Return the (x, y) coordinate for the center point of the cell that contains the specified text.  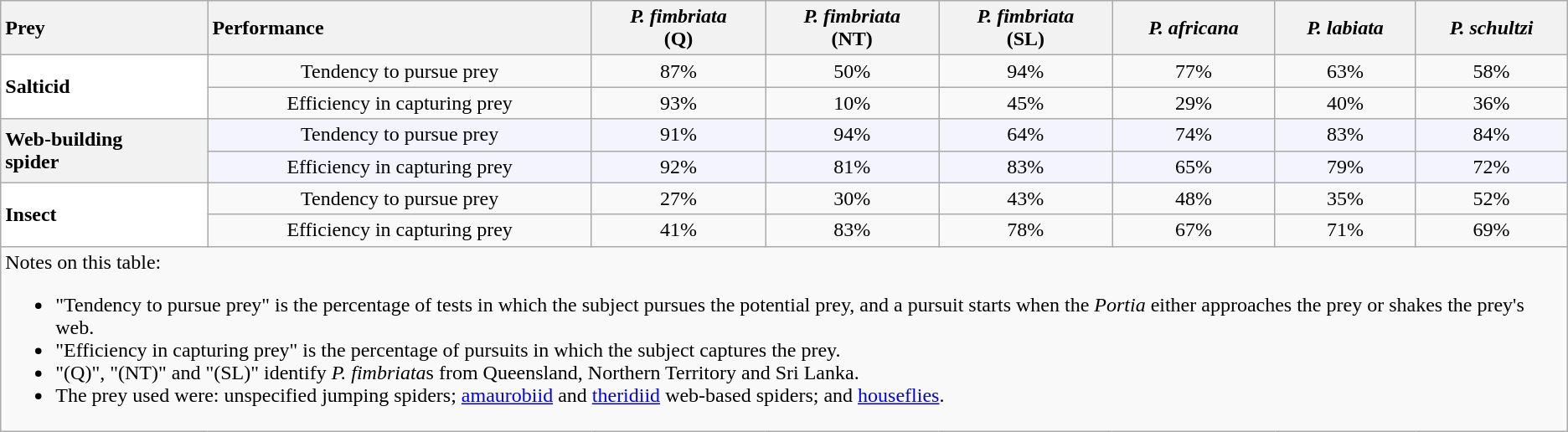
P. fimbriata(SL) (1025, 28)
77% (1194, 71)
72% (1491, 167)
74% (1194, 135)
P. africana (1194, 28)
58% (1491, 71)
52% (1491, 198)
Performance (400, 28)
P. labiata (1345, 28)
29% (1194, 103)
27% (678, 198)
81% (853, 167)
30% (853, 198)
P. schultzi (1491, 28)
69% (1491, 230)
91% (678, 135)
36% (1491, 103)
Salticid (104, 87)
41% (678, 230)
43% (1025, 198)
45% (1025, 103)
93% (678, 103)
63% (1345, 71)
84% (1491, 135)
Web-buildingspider (104, 151)
P. fimbriata(Q) (678, 28)
P. fimbriata(NT) (853, 28)
78% (1025, 230)
92% (678, 167)
10% (853, 103)
50% (853, 71)
40% (1345, 103)
64% (1025, 135)
35% (1345, 198)
87% (678, 71)
79% (1345, 167)
65% (1194, 167)
71% (1345, 230)
Prey (104, 28)
48% (1194, 198)
Insect (104, 214)
67% (1194, 230)
